Extract the [X, Y] coordinate from the center of the cell holding the provided text.  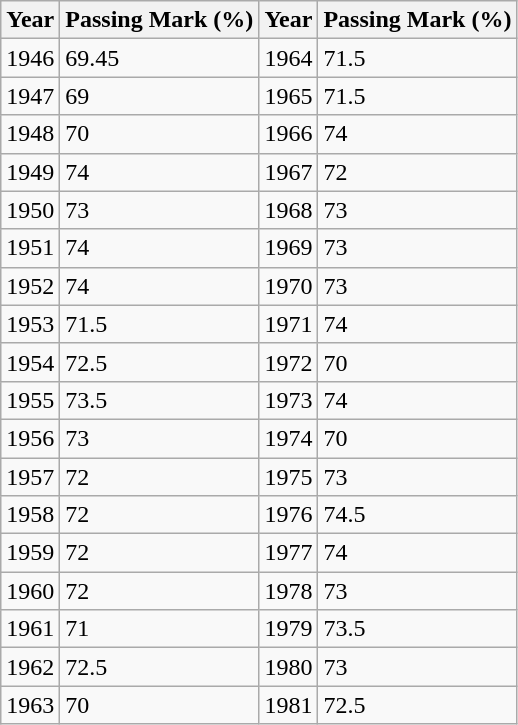
1960 [30, 591]
71 [160, 629]
1946 [30, 58]
1977 [288, 553]
1948 [30, 134]
1979 [288, 629]
69.45 [160, 58]
1952 [30, 286]
1958 [30, 515]
1966 [288, 134]
1947 [30, 96]
1961 [30, 629]
1950 [30, 210]
1978 [288, 591]
1980 [288, 667]
1963 [30, 705]
74.5 [418, 515]
1965 [288, 96]
1953 [30, 324]
1970 [288, 286]
1962 [30, 667]
1969 [288, 248]
1959 [30, 553]
1975 [288, 477]
1956 [30, 438]
1973 [288, 400]
1967 [288, 172]
1949 [30, 172]
1968 [288, 210]
1974 [288, 438]
1971 [288, 324]
1955 [30, 400]
1972 [288, 362]
69 [160, 96]
1981 [288, 705]
1954 [30, 362]
1951 [30, 248]
1976 [288, 515]
1964 [288, 58]
1957 [30, 477]
